Return (x, y) of the center of cell containing provided text 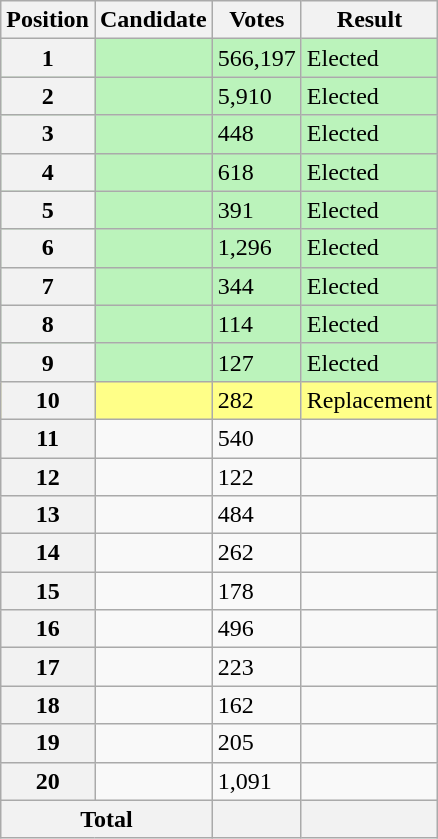
114 (256, 324)
205 (256, 743)
18 (48, 705)
15 (48, 591)
448 (256, 134)
282 (256, 400)
127 (256, 362)
Position (48, 20)
344 (256, 286)
1,091 (256, 781)
11 (48, 438)
5 (48, 210)
13 (48, 515)
9 (48, 362)
391 (256, 210)
262 (256, 553)
3 (48, 134)
5,910 (256, 96)
14 (48, 553)
1,296 (256, 248)
618 (256, 172)
Result (369, 20)
17 (48, 667)
1 (48, 58)
6 (48, 248)
223 (256, 667)
12 (48, 477)
20 (48, 781)
7 (48, 286)
Replacement (369, 400)
496 (256, 629)
4 (48, 172)
10 (48, 400)
Candidate (153, 20)
162 (256, 705)
8 (48, 324)
19 (48, 743)
2 (48, 96)
16 (48, 629)
484 (256, 515)
566,197 (256, 58)
Votes (256, 20)
122 (256, 477)
178 (256, 591)
540 (256, 438)
Total (107, 819)
